Detect which cell encompasses the target text, then output its (x, y) center coordinate. 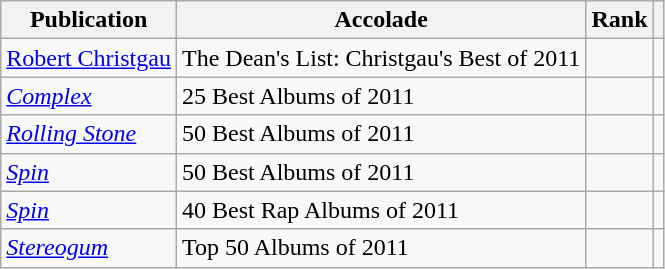
Stereogum (89, 248)
Rolling Stone (89, 134)
25 Best Albums of 2011 (380, 96)
Rank (620, 20)
Publication (89, 20)
Robert Christgau (89, 58)
The Dean's List: Christgau's Best of 2011 (380, 58)
Complex (89, 96)
40 Best Rap Albums of 2011 (380, 210)
Top 50 Albums of 2011 (380, 248)
Accolade (380, 20)
